Detect which cell encompasses the target text, then output its [X, Y] center coordinate. 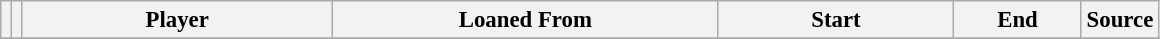
Start [836, 20]
End [1018, 20]
Player [178, 20]
Loaned From [526, 20]
Source [1120, 20]
